Return [X, Y] of the center of cell containing provided text 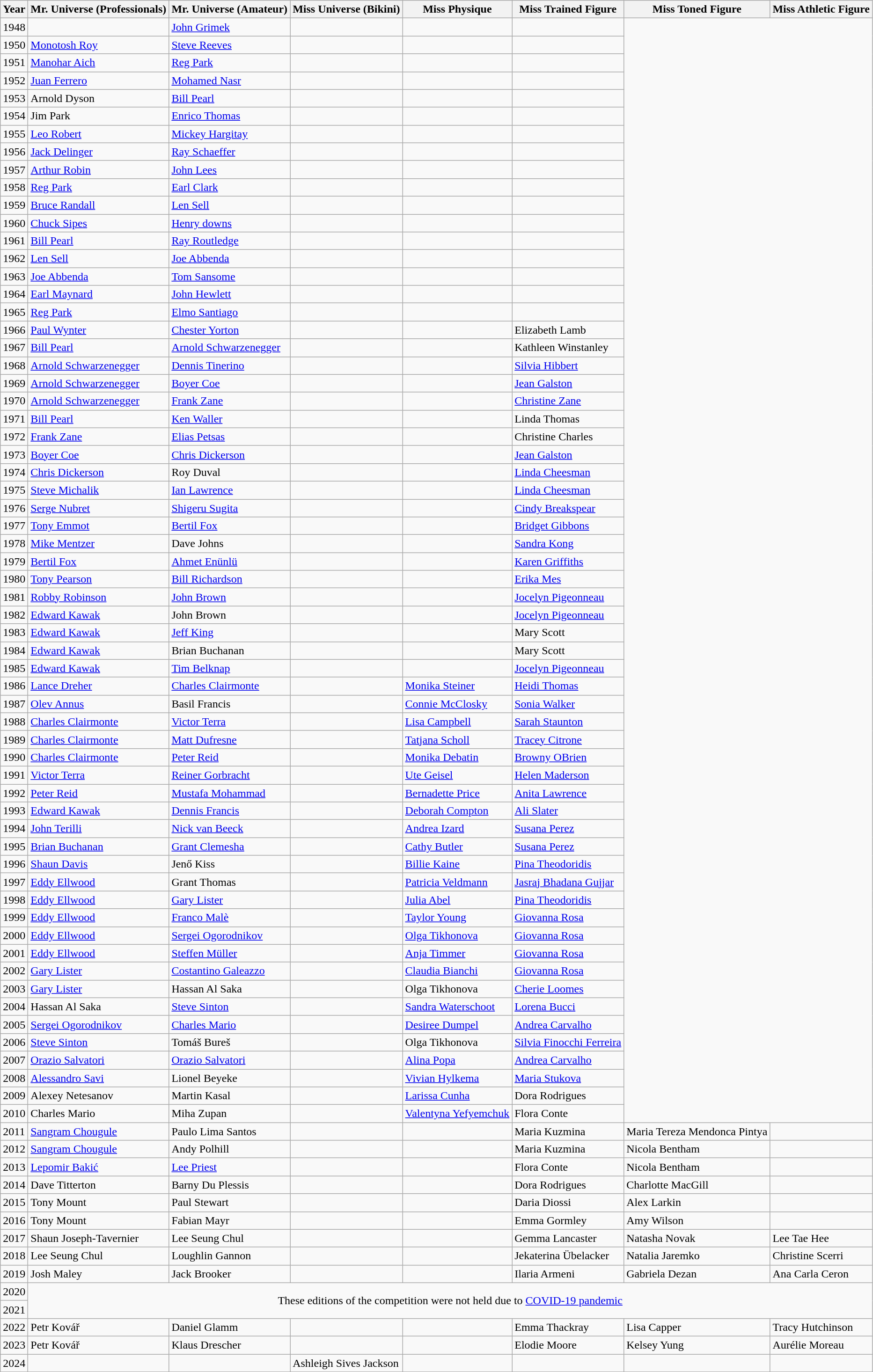
2006 [14, 1042]
2003 [14, 989]
Tomáš Bureš [229, 1042]
Christine Charles [568, 437]
2001 [14, 953]
Sonia Walker [568, 704]
1997 [14, 882]
1995 [14, 847]
Nick van Beeck [229, 829]
Lorena Bucci [568, 1007]
Miss Toned Figure [697, 9]
Larissa Cunha [457, 1096]
2014 [14, 1185]
1975 [14, 490]
1976 [14, 508]
Robby Robinson [98, 597]
1985 [14, 668]
Paul Stewart [229, 1203]
1960 [14, 223]
Claudia Bianchi [457, 971]
Jim Park [98, 116]
1953 [14, 98]
Tim Belknap [229, 668]
Valentyna Yefyemchuk [457, 1114]
1996 [14, 864]
Anita Lawrence [568, 793]
Anja Timmer [457, 953]
Sandra Kong [568, 544]
2024 [14, 1363]
Andrea Izard [457, 829]
Miss Universe (Bikini) [346, 9]
Gabriela Dezan [697, 1274]
1999 [14, 918]
1981 [14, 597]
Cathy Butler [457, 847]
1987 [14, 704]
1971 [14, 419]
1982 [14, 615]
Ray Schaeffer [229, 152]
1963 [14, 277]
Patricia Veldmann [457, 882]
Deborah Compton [457, 811]
Daniel Glamm [229, 1327]
2023 [14, 1345]
Franco Malè [229, 918]
Charlotte MacGill [697, 1185]
1951 [14, 63]
2015 [14, 1203]
2019 [14, 1274]
Maria Stukova [568, 1078]
Henry downs [229, 223]
Martin Kasal [229, 1096]
Silvia Hibbert [568, 365]
Amy Wilson [697, 1220]
Ana Carla Ceron [821, 1274]
Klaus Drescher [229, 1345]
2012 [14, 1149]
John Hewlett [229, 294]
Monika Debatin [457, 757]
Alex Larkin [697, 1203]
Ian Lawrence [229, 490]
Ahmet Enünlü [229, 562]
2020 [14, 1292]
1956 [14, 152]
1991 [14, 775]
Julia Abel [457, 900]
Bill Richardson [229, 579]
Steve Reeves [229, 45]
Tom Sansome [229, 277]
Year [14, 9]
Emma Thackray [568, 1327]
2002 [14, 971]
Ute Geisel [457, 775]
Paul Wynter [98, 330]
2017 [14, 1238]
1992 [14, 793]
Aurélie Moreau [821, 1345]
Miss Trained Figure [568, 9]
Grant Thomas [229, 882]
Browny OBrien [568, 757]
Lance Dreher [98, 686]
Olev Annus [98, 704]
John Grimek [229, 27]
Tony Emmot [98, 526]
1954 [14, 116]
Daria Diossi [568, 1203]
Ali Slater [568, 811]
Enrico Thomas [229, 116]
Arnold Dyson [98, 98]
Paulo Lima Santos [229, 1131]
Josh Maley [98, 1274]
Tracey Citrone [568, 739]
2000 [14, 935]
Alina Popa [457, 1060]
Cindy Breakspear [568, 508]
1962 [14, 259]
Elizabeth Lamb [568, 330]
Bernadette Price [457, 793]
1950 [14, 45]
1948 [14, 27]
1968 [14, 365]
1980 [14, 579]
Basil Francis [229, 704]
Roy Duval [229, 472]
Linda Thomas [568, 419]
Elmo Santiago [229, 312]
1970 [14, 401]
Ken Waller [229, 419]
Earl Maynard [98, 294]
Bruce Randall [98, 205]
Shaun Davis [98, 864]
Mike Mentzer [98, 544]
Jeff King [229, 633]
Elodie Moore [568, 1345]
Tatjana Scholl [457, 739]
Mickey Hargitay [229, 134]
Lisa Capper [697, 1327]
Mohamed Nasr [229, 80]
2010 [14, 1114]
2008 [14, 1078]
2022 [14, 1327]
Heidi Thomas [568, 686]
Billie Kaine [457, 864]
Lisa Campbell [457, 722]
1967 [14, 348]
Desiree Dumpel [457, 1024]
1978 [14, 544]
Barny Du Plessis [229, 1185]
Ray Routledge [229, 241]
Mr. Universe (Professionals) [98, 9]
1998 [14, 900]
2018 [14, 1256]
Dave Johns [229, 544]
Miss Athletic Figure [821, 9]
Alessandro Savi [98, 1078]
1988 [14, 722]
Chester Yorton [229, 330]
Christine Scerri [821, 1256]
Leo Robert [98, 134]
Jenő Kiss [229, 864]
Elias Petsas [229, 437]
Mr. Universe (Amateur) [229, 9]
Miss Physique [457, 9]
These editions of the competition were not held due to COVID-19 pandemic [450, 1300]
1986 [14, 686]
Silvia Finocchi Ferreira [568, 1042]
Serge Nubret [98, 508]
1989 [14, 739]
2013 [14, 1167]
2005 [14, 1024]
1984 [14, 650]
Maria Tereza Mendonca Pintya [697, 1131]
Juan Ferrero [98, 80]
Christine Zane [568, 401]
1964 [14, 294]
1959 [14, 205]
1952 [14, 80]
Costantino Galeazzo [229, 971]
Dave Titterton [98, 1185]
Cherie Loomes [568, 989]
Gemma Lancaster [568, 1238]
2021 [14, 1309]
1983 [14, 633]
1955 [14, 134]
Alexey Netesanov [98, 1096]
Sarah Staunton [568, 722]
Karen Griffiths [568, 562]
Kathleen Winstanley [568, 348]
Natasha Novak [697, 1238]
Steve Michalik [98, 490]
2004 [14, 1007]
Vivian Hylkema [457, 1078]
Ilaria Armeni [568, 1274]
Jekaterina Übelacker [568, 1256]
Steffen Müller [229, 953]
Monotosh Roy [98, 45]
Jack Delinger [98, 152]
1965 [14, 312]
Reiner Gorbracht [229, 775]
1974 [14, 472]
John Lees [229, 169]
1977 [14, 526]
2016 [14, 1220]
Kelsey Yung [697, 1345]
Shaun Joseph-Tavernier [98, 1238]
Tracy Hutchinson [821, 1327]
Ashleigh Sives Jackson [346, 1363]
1969 [14, 383]
Lionel Beyeke [229, 1078]
Miha Zupan [229, 1114]
Jasraj Bhadana Gujjar [568, 882]
Bridget Gibbons [568, 526]
2011 [14, 1131]
Monika Steiner [457, 686]
Natalia Jaremko [697, 1256]
Tony Pearson [98, 579]
Earl Clark [229, 187]
Erika Mes [568, 579]
Taylor Young [457, 918]
1972 [14, 437]
1993 [14, 811]
1979 [14, 562]
Jack Brooker [229, 1274]
Matt Dufresne [229, 739]
Fabian Mayr [229, 1220]
Connie McClosky [457, 704]
Andy Polhill [229, 1149]
Lee Tae Hee [821, 1238]
Mustafa Mohammad [229, 793]
Arthur Robin [98, 169]
Loughlin Gannon [229, 1256]
Shigeru Sugita [229, 508]
Lee Priest [229, 1167]
Dennis Francis [229, 811]
2009 [14, 1096]
John Terilli [98, 829]
1958 [14, 187]
Manohar Aich [98, 63]
Helen Maderson [568, 775]
Chuck Sipes [98, 223]
1973 [14, 454]
Sandra Waterschoot [457, 1007]
1994 [14, 829]
1961 [14, 241]
Dennis Tinerino [229, 365]
1990 [14, 757]
1966 [14, 330]
Grant Clemesha [229, 847]
Emma Gormley [568, 1220]
Lepomir Bakić [98, 1167]
2007 [14, 1060]
1957 [14, 169]
